Determine the (x, y) coordinate at the center of the cell enclosing the given text.  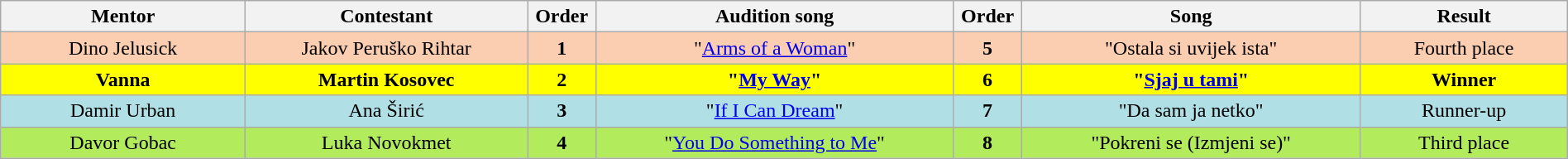
"Da sam ja netko" (1191, 111)
8 (987, 142)
4 (562, 142)
Martin Kosovec (387, 79)
Winner (1464, 79)
"If I Can Dream" (774, 111)
5 (987, 48)
7 (987, 111)
Davor Gobac (123, 142)
2 (562, 79)
"My Way" (774, 79)
Ana Širić (387, 111)
Third place (1464, 142)
"Pokreni se (Izmjeni se)" (1191, 142)
Fourth place (1464, 48)
"Ostala si uvijek ista" (1191, 48)
Contestant (387, 17)
Runner-up (1464, 111)
Audition song (774, 17)
Mentor (123, 17)
Jakov Peruško Rihtar (387, 48)
3 (562, 111)
Vanna (123, 79)
6 (987, 79)
Luka Novokmet (387, 142)
1 (562, 48)
Damir Urban (123, 111)
"Arms of a Woman" (774, 48)
"Sjaj u tami" (1191, 79)
Song (1191, 17)
"You Do Something to Me" (774, 142)
Dino Jelusick (123, 48)
Result (1464, 17)
